Detect which cell encompasses the target text, then output its (X, Y) center coordinate. 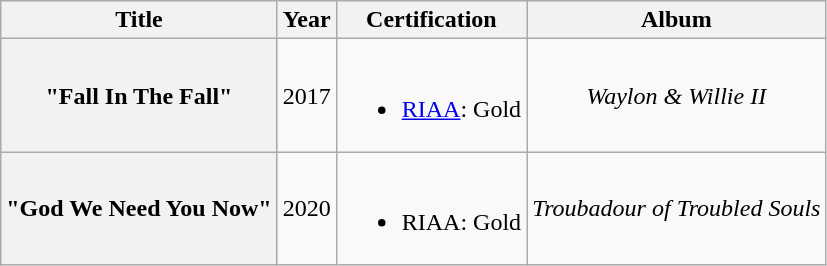
2017 (306, 96)
Waylon & Willie II (676, 96)
Year (306, 20)
Troubadour of Troubled Souls (676, 208)
Album (676, 20)
2020 (306, 208)
"God We Need You Now" (139, 208)
Title (139, 20)
"Fall In The Fall" (139, 96)
Certification (431, 20)
